Search for the cell housing the specified text and yield its (X, Y) center coordinate. 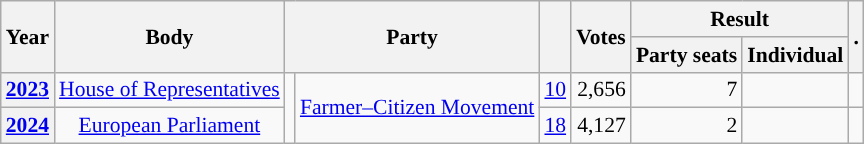
Party seats (686, 55)
2024 (28, 126)
2,656 (601, 90)
7 (686, 90)
Year (28, 36)
2023 (28, 90)
10 (555, 90)
2 (686, 126)
Individual (795, 55)
Farmer–Citizen Movement (418, 108)
European Parliament (170, 126)
18 (555, 126)
Votes (601, 36)
Result (740, 19)
Body (170, 36)
House of Representatives (170, 90)
. (856, 36)
4,127 (601, 126)
Party (412, 36)
